Output the (x, y) coordinate of the center of the cell containing the given text.  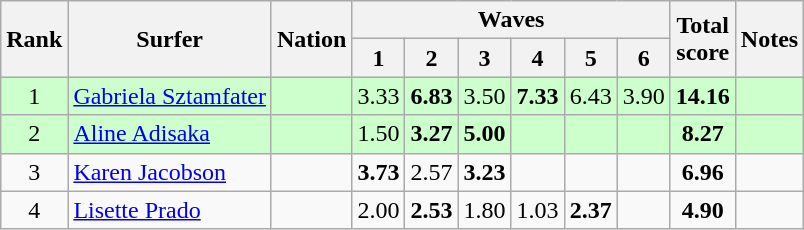
Gabriela Sztamfater (170, 96)
2.37 (590, 210)
3.23 (484, 172)
Lisette Prado (170, 210)
3.50 (484, 96)
2.57 (432, 172)
8.27 (702, 134)
6.43 (590, 96)
6 (644, 58)
3.33 (378, 96)
Nation (311, 39)
6.83 (432, 96)
1.03 (538, 210)
3.27 (432, 134)
6.96 (702, 172)
4.90 (702, 210)
3.73 (378, 172)
Waves (511, 20)
7.33 (538, 96)
Rank (34, 39)
3.90 (644, 96)
5.00 (484, 134)
Aline Adisaka (170, 134)
Totalscore (702, 39)
Notes (769, 39)
2.00 (378, 210)
5 (590, 58)
14.16 (702, 96)
1.80 (484, 210)
2.53 (432, 210)
Karen Jacobson (170, 172)
Surfer (170, 39)
1.50 (378, 134)
